Pinpoint the cell where the given text exists, returning its (x, y) midpoint coordinate. 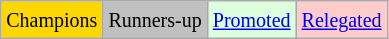
Promoted (252, 20)
Champions (52, 20)
Runners-up (155, 20)
Relegated (342, 20)
